From the cell containing the given text, extract its center point as (X, Y) coordinate. 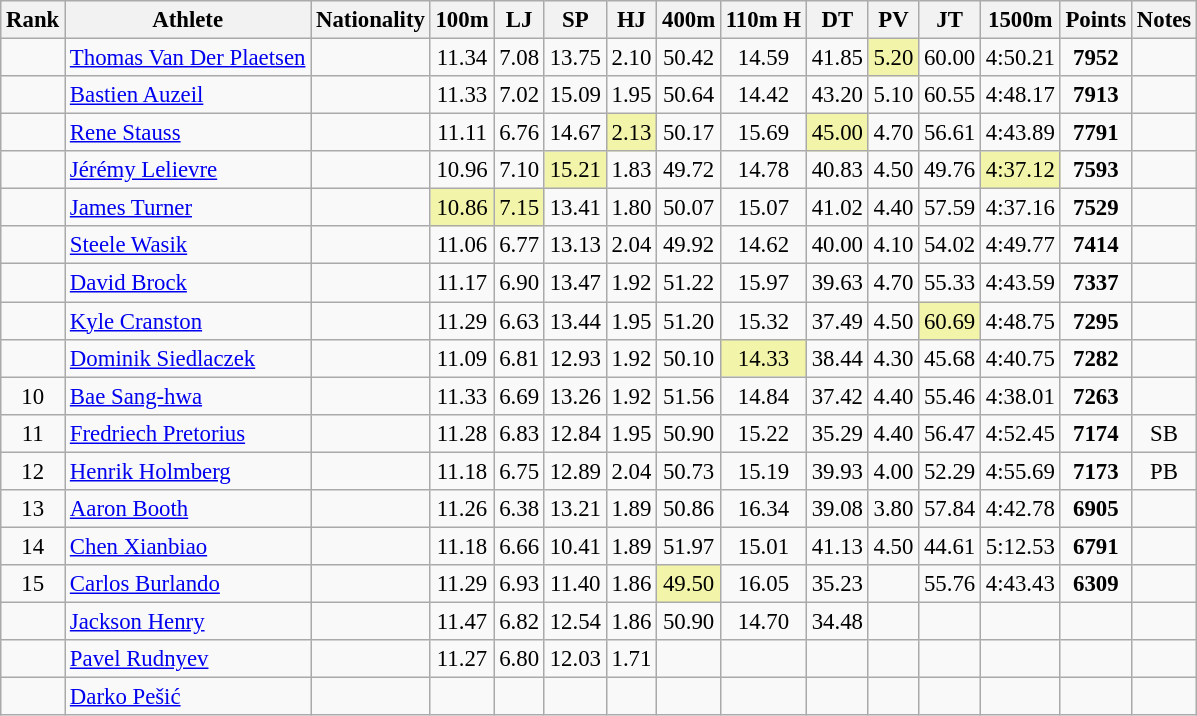
52.29 (950, 471)
10.41 (575, 546)
45.68 (950, 358)
56.61 (950, 133)
4:43.59 (1021, 283)
6.77 (519, 245)
45.00 (837, 133)
57.84 (950, 509)
11.34 (462, 58)
6.83 (519, 433)
7.08 (519, 58)
Athlete (188, 20)
4:37.16 (1021, 208)
1.83 (631, 170)
1500m (1021, 20)
Darko Pešić (188, 697)
13.44 (575, 321)
38.44 (837, 358)
6.81 (519, 358)
6.66 (519, 546)
37.42 (837, 396)
15.01 (763, 546)
50.86 (689, 509)
49.50 (689, 584)
4:48.17 (1021, 95)
7282 (1096, 358)
7.10 (519, 170)
50.42 (689, 58)
12.03 (575, 659)
11.06 (462, 245)
16.05 (763, 584)
49.76 (950, 170)
43.20 (837, 95)
7295 (1096, 321)
Pavel Rudnyev (188, 659)
7791 (1096, 133)
13.13 (575, 245)
5.10 (893, 95)
50.73 (689, 471)
Notes (1164, 20)
51.56 (689, 396)
4.10 (893, 245)
39.63 (837, 283)
14.67 (575, 133)
49.92 (689, 245)
5.20 (893, 58)
60.69 (950, 321)
14.78 (763, 170)
Nationality (370, 20)
11.11 (462, 133)
15 (33, 584)
James Turner (188, 208)
4:52.45 (1021, 433)
15.69 (763, 133)
15.32 (763, 321)
110m H (763, 20)
7529 (1096, 208)
14.84 (763, 396)
7952 (1096, 58)
6905 (1096, 509)
3.80 (893, 509)
13.75 (575, 58)
35.23 (837, 584)
4:49.77 (1021, 245)
HJ (631, 20)
15.97 (763, 283)
JT (950, 20)
Rene Stauss (188, 133)
PB (1164, 471)
13.21 (575, 509)
11.28 (462, 433)
4:43.89 (1021, 133)
6.93 (519, 584)
11.40 (575, 584)
56.47 (950, 433)
6.90 (519, 283)
6.75 (519, 471)
10 (33, 396)
Thomas Van Der Plaetsen (188, 58)
15.07 (763, 208)
15.09 (575, 95)
39.08 (837, 509)
11.47 (462, 621)
PV (893, 20)
10.86 (462, 208)
60.00 (950, 58)
16.34 (763, 509)
11.26 (462, 509)
11.09 (462, 358)
4:43.43 (1021, 584)
13.41 (575, 208)
400m (689, 20)
13.26 (575, 396)
SP (575, 20)
5:12.53 (1021, 546)
40.83 (837, 170)
Carlos Burlando (188, 584)
12.93 (575, 358)
100m (462, 20)
6.80 (519, 659)
6.76 (519, 133)
6.38 (519, 509)
Chen Xianbiao (188, 546)
4:40.75 (1021, 358)
14.62 (763, 245)
Kyle Cranston (188, 321)
11.17 (462, 283)
6.63 (519, 321)
7337 (1096, 283)
David Brock (188, 283)
12.54 (575, 621)
57.59 (950, 208)
4.30 (893, 358)
50.17 (689, 133)
6.69 (519, 396)
7913 (1096, 95)
12.84 (575, 433)
40.00 (837, 245)
10.96 (462, 170)
1.80 (631, 208)
51.22 (689, 283)
14.42 (763, 95)
7414 (1096, 245)
55.46 (950, 396)
6309 (1096, 584)
4:37.12 (1021, 170)
Rank (33, 20)
41.13 (837, 546)
6.82 (519, 621)
13.47 (575, 283)
7.15 (519, 208)
Fredriech Pretorius (188, 433)
4:42.78 (1021, 509)
51.20 (689, 321)
35.29 (837, 433)
39.93 (837, 471)
6791 (1096, 546)
12.89 (575, 471)
44.61 (950, 546)
54.02 (950, 245)
DT (837, 20)
Bae Sang-hwa (188, 396)
1.71 (631, 659)
12 (33, 471)
14.70 (763, 621)
Henrik Holmberg (188, 471)
2.13 (631, 133)
Dominik Siedlaczek (188, 358)
13 (33, 509)
7174 (1096, 433)
55.33 (950, 283)
50.64 (689, 95)
Points (1096, 20)
50.07 (689, 208)
51.97 (689, 546)
Aaron Booth (188, 509)
15.21 (575, 170)
11.27 (462, 659)
37.49 (837, 321)
4:48.75 (1021, 321)
41.85 (837, 58)
7593 (1096, 170)
14.33 (763, 358)
2.10 (631, 58)
50.10 (689, 358)
55.76 (950, 584)
4:38.01 (1021, 396)
14.59 (763, 58)
7.02 (519, 95)
Jérémy Lelievre (188, 170)
41.02 (837, 208)
LJ (519, 20)
60.55 (950, 95)
15.22 (763, 433)
4:55.69 (1021, 471)
34.48 (837, 621)
SB (1164, 433)
Steele Wasik (188, 245)
14 (33, 546)
4.00 (893, 471)
11 (33, 433)
49.72 (689, 170)
Bastien Auzeil (188, 95)
15.19 (763, 471)
4:50.21 (1021, 58)
7173 (1096, 471)
7263 (1096, 396)
Jackson Henry (188, 621)
